Extract the [x, y] coordinate from the center of the cell holding the provided text.  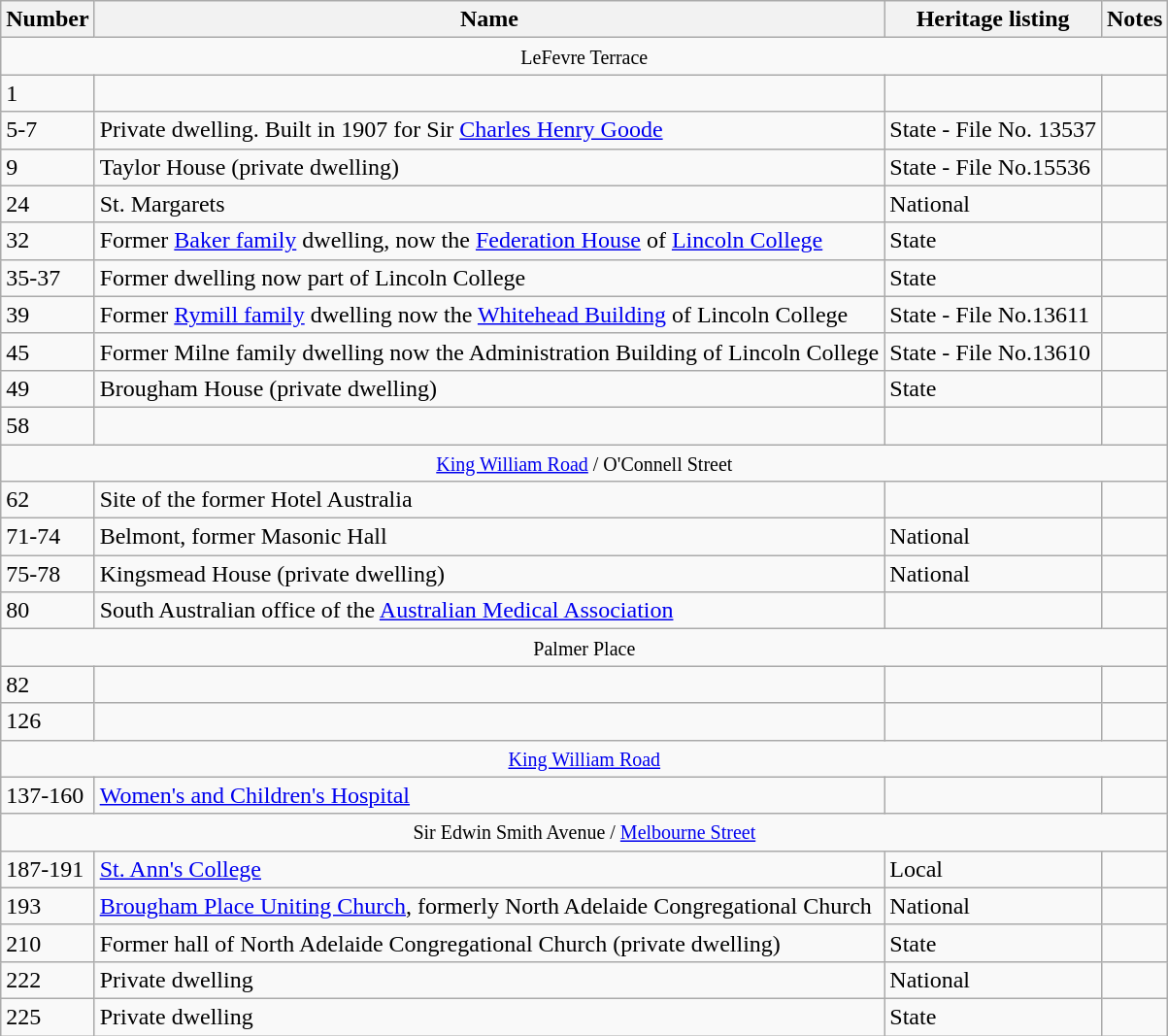
King William Road / O'Connell Street [584, 463]
1 [48, 93]
126 [48, 721]
45 [48, 351]
Former hall of North Adelaide Congregational Church (private dwelling) [489, 943]
Sir Edwin Smith Avenue / Melbourne Street [584, 832]
Brougham House (private dwelling) [489, 388]
49 [48, 388]
80 [48, 611]
State - File No. 13537 [993, 130]
Heritage listing [993, 19]
State - File No.13610 [993, 351]
Former dwelling now part of Lincoln College [489, 278]
LeFevre Terrace [584, 56]
South Australian office of the Australian Medical Association [489, 611]
Former Milne family dwelling now the Administration Building of Lincoln College [489, 351]
Number [48, 19]
Private dwelling. Built in 1907 for Sir Charles Henry Goode [489, 130]
Notes [1134, 19]
Brougham Place Uniting Church, formerly North Adelaide Congregational Church [489, 906]
39 [48, 315]
Local [993, 869]
Site of the former Hotel Australia [489, 500]
Palmer Place [584, 648]
Kingsmead House (private dwelling) [489, 574]
35-37 [48, 278]
5-7 [48, 130]
75-78 [48, 574]
210 [48, 943]
Former Baker family dwelling, now the Federation House of Lincoln College [489, 241]
9 [48, 167]
State - File No.15536 [993, 167]
Women's and Children's Hospital [489, 795]
82 [48, 685]
Name [489, 19]
187-191 [48, 869]
St. Margarets [489, 204]
Belmont, former Masonic Hall [489, 537]
222 [48, 980]
King William Road [584, 758]
71-74 [48, 537]
58 [48, 425]
225 [48, 1017]
193 [48, 906]
24 [48, 204]
32 [48, 241]
Taylor House (private dwelling) [489, 167]
62 [48, 500]
Former Rymill family dwelling now the Whitehead Building of Lincoln College [489, 315]
State - File No.13611 [993, 315]
St. Ann's College [489, 869]
137-160 [48, 795]
